Return the [X, Y] coordinate for the center point of the cell that contains the specified text.  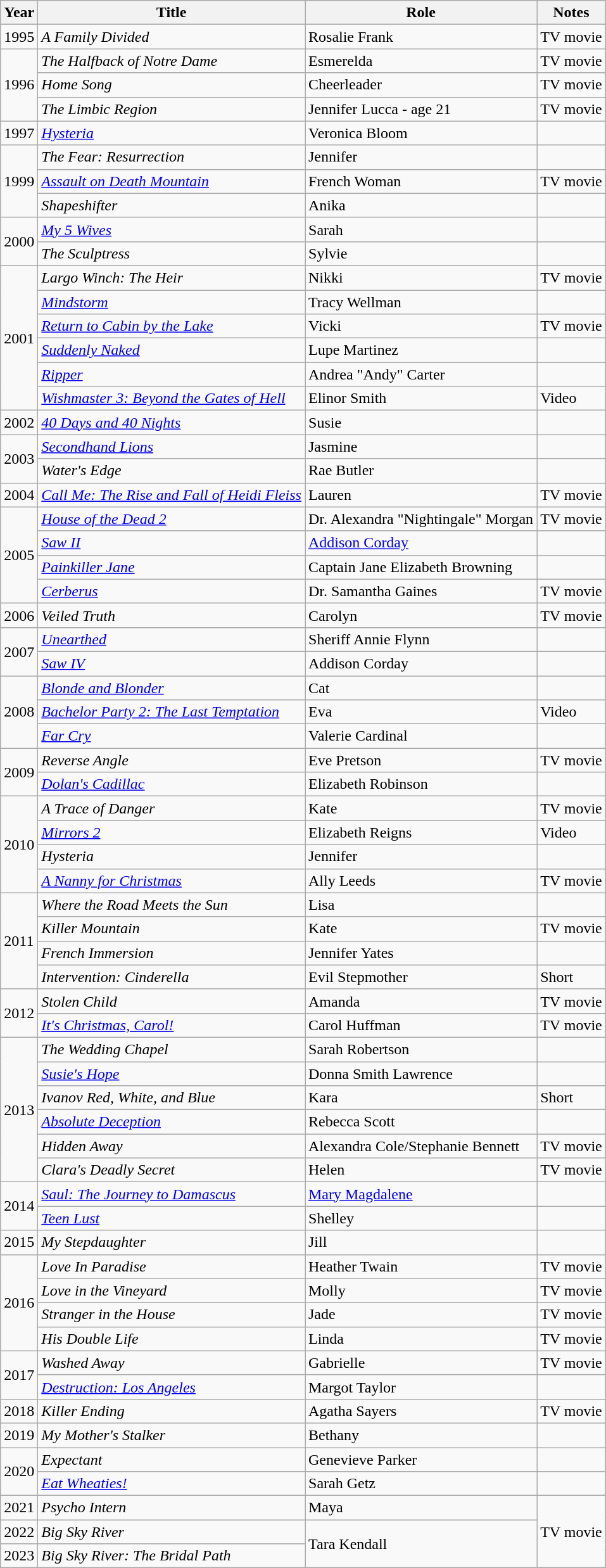
2011 [19, 941]
Psycho Intern [172, 1508]
Lisa [421, 905]
Vicki [421, 326]
It's Christmas, Carol! [172, 1025]
Clara's Deadly Secret [172, 1170]
Genevieve Parker [421, 1459]
Margot Taylor [421, 1387]
Rebecca Scott [421, 1122]
2022 [19, 1532]
Largo Winch: The Heir [172, 277]
Elizabeth Reigns [421, 832]
Jill [421, 1242]
1996 [19, 85]
40 Days and 40 Nights [172, 423]
1999 [19, 181]
Mary Magdalene [421, 1194]
Assault on Death Mountain [172, 181]
Suddenly Naked [172, 350]
Lupe Martinez [421, 350]
Elinor Smith [421, 398]
Painkiller Jane [172, 567]
Bethany [421, 1435]
Eve Pretson [421, 760]
Where the Road Meets the Sun [172, 905]
2002 [19, 423]
The Halfback of Notre Dame [172, 61]
Captain Jane Elizabeth Browning [421, 567]
Alexandra Cole/Stephanie Bennett [421, 1146]
2008 [19, 711]
Jasmine [421, 447]
Eat Wheaties! [172, 1484]
Kara [421, 1098]
Valerie Cardinal [421, 736]
French Woman [421, 181]
Carolyn [421, 615]
The Limbic Region [172, 109]
Saw II [172, 543]
Linda [421, 1339]
Love in the Vineyard [172, 1291]
Year [19, 13]
Reverse Angle [172, 760]
2005 [19, 555]
Secondhand Lions [172, 447]
Hidden Away [172, 1146]
2004 [19, 495]
Washed Away [172, 1363]
Sheriff Annie Flynn [421, 639]
Big Sky River: The Bridal Path [172, 1556]
Anika [421, 205]
Role [421, 13]
Intervention: Cinderella [172, 977]
Stolen Child [172, 1001]
Dolan's Cadillac [172, 784]
Dr. Samantha Gaines [421, 591]
Lauren [421, 495]
Teen Lust [172, 1218]
Maya [421, 1508]
Mirrors 2 [172, 832]
Return to Cabin by the Lake [172, 326]
Killer Ending [172, 1411]
2010 [19, 845]
2012 [19, 1013]
Susie [421, 423]
Ally Leeds [421, 881]
Cheerleader [421, 85]
Dr. Alexandra "Nightingale" Morgan [421, 519]
Sarah Robertson [421, 1049]
Killer Mountain [172, 929]
2001 [19, 338]
Water's Edge [172, 471]
Gabrielle [421, 1363]
Shelley [421, 1218]
A Trace of Danger [172, 808]
Susie's Hope [172, 1074]
Ivanov Red, White, and Blue [172, 1098]
Far Cry [172, 736]
French Immersion [172, 953]
Tracy Wellman [421, 302]
2017 [19, 1375]
2021 [19, 1508]
2007 [19, 651]
The Fear: Resurrection [172, 157]
Call Me: The Rise and Fall of Heidi Fleiss [172, 495]
Helen [421, 1170]
A Nanny for Christmas [172, 881]
Home Song [172, 85]
Blonde and Blonder [172, 687]
Jennifer Yates [421, 953]
Mindstorm [172, 302]
Amanda [421, 1001]
1995 [19, 37]
Tara Kendall [421, 1544]
Absolute Deception [172, 1122]
House of the Dead 2 [172, 519]
Heather Twain [421, 1266]
Andrea "Andy" Carter [421, 374]
2015 [19, 1242]
Veronica Bloom [421, 133]
The Sculptress [172, 253]
Molly [421, 1291]
2019 [19, 1435]
Cat [421, 687]
Wishmaster 3: Beyond the Gates of Hell [172, 398]
Big Sky River [172, 1532]
Jennifer Lucca - age 21 [421, 109]
His Double Life [172, 1339]
Expectant [172, 1459]
Sylvie [421, 253]
Destruction: Los Angeles [172, 1387]
Agatha Sayers [421, 1411]
2020 [19, 1471]
Sarah [421, 229]
2023 [19, 1556]
Notes [571, 13]
Rosalie Frank [421, 37]
Cerberus [172, 591]
2009 [19, 772]
Evil Stepmother [421, 977]
Nikki [421, 277]
Shapeshifter [172, 205]
My 5 Wives [172, 229]
Veiled Truth [172, 615]
Love In Paradise [172, 1266]
Title [172, 13]
Unearthed [172, 639]
2003 [19, 459]
Esmerelda [421, 61]
2006 [19, 615]
2013 [19, 1109]
Carol Huffman [421, 1025]
Ripper [172, 374]
My Stepdaughter [172, 1242]
A Family Divided [172, 37]
Stranger in the House [172, 1315]
Sarah Getz [421, 1484]
My Mother's Stalker [172, 1435]
2000 [19, 241]
1997 [19, 133]
Saul: The Journey to Damascus [172, 1194]
Saw IV [172, 663]
2018 [19, 1411]
The Wedding Chapel [172, 1049]
2016 [19, 1303]
Elizabeth Robinson [421, 784]
Donna Smith Lawrence [421, 1074]
Bachelor Party 2: The Last Temptation [172, 712]
Eva [421, 712]
Rae Butler [421, 471]
Jade [421, 1315]
2014 [19, 1206]
